Provide the [X, Y] coordinate of the cell's center where the given text is located.  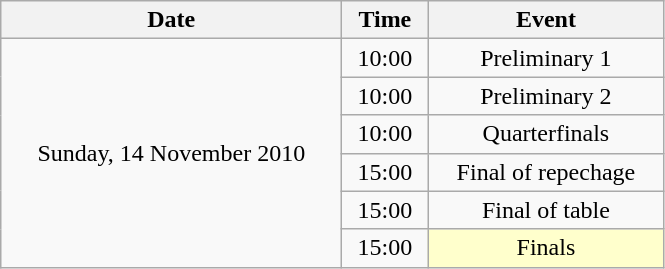
Date [172, 20]
Final of table [546, 210]
Preliminary 2 [546, 96]
Preliminary 1 [546, 58]
Quarterfinals [546, 134]
Sunday, 14 November 2010 [172, 153]
Final of repechage [546, 172]
Event [546, 20]
Time [385, 20]
Finals [546, 248]
